For the text-containing cell, return its midpoint in (x, y) coordinate format. 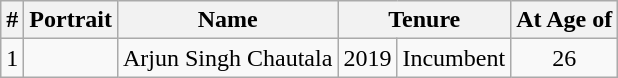
2019 (368, 58)
Tenure (424, 20)
26 (564, 58)
Name (227, 20)
Arjun Singh Chautala (227, 58)
At Age of (564, 20)
# (12, 20)
Incumbent (454, 58)
1 (12, 58)
Portrait (71, 20)
